Scan for the cell matching the given text and deliver its (x, y) coordinate at center. 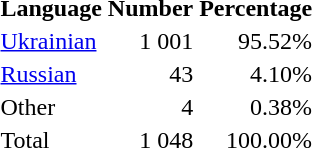
1 001 (150, 41)
4 (150, 107)
43 (150, 74)
